Capture the cell that displays the provided text and extract its (x, y) central coordinate. 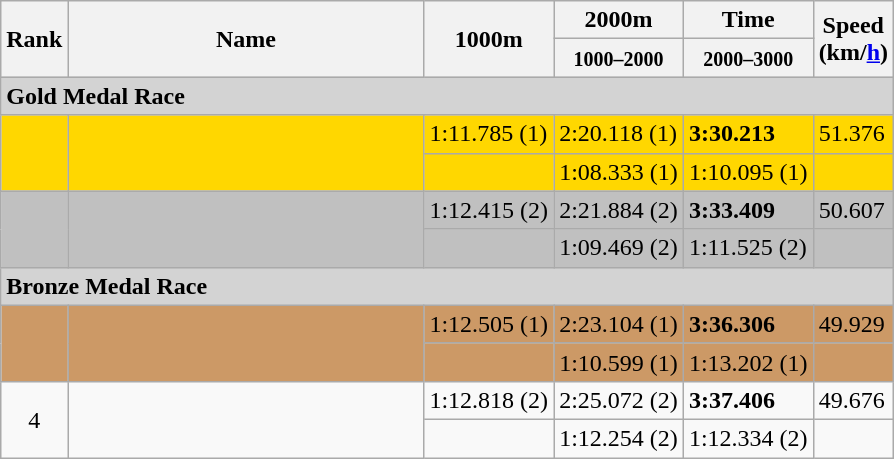
1:13.202 (1) (748, 362)
4 (34, 419)
49.676 (853, 400)
1:12.415 (2) (489, 210)
3:33.409 (748, 210)
3:36.306 (748, 324)
Gold Medal Race (448, 96)
1:12.818 (2) (489, 400)
1:10.095 (1) (748, 172)
Bronze Medal Race (448, 286)
Time (748, 20)
Rank (34, 39)
1000m (489, 39)
2:20.118 (1) (619, 134)
50.607 (853, 210)
1:12.254 (2) (619, 438)
2000m (619, 20)
51.376 (853, 134)
1:12.505 (1) (489, 324)
49.929 (853, 324)
3:30.213 (748, 134)
2:21.884 (2) (619, 210)
Name (246, 39)
1000–2000 (619, 58)
1:11.785 (1) (489, 134)
2:25.072 (2) (619, 400)
1:11.525 (2) (748, 248)
1:09.469 (2) (619, 248)
1:12.334 (2) (748, 438)
2000–3000 (748, 58)
1:10.599 (1) (619, 362)
Speed(km/h) (853, 39)
2:23.104 (1) (619, 324)
1:08.333 (1) (619, 172)
3:37.406 (748, 400)
